Scan for the cell matching the given text and deliver its (X, Y) coordinate at center. 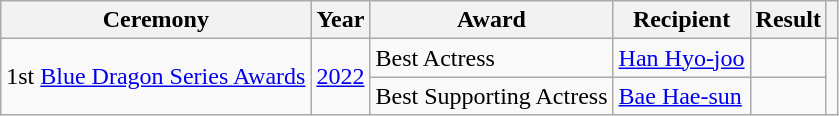
Award (492, 20)
Best Supporting Actress (492, 96)
Ceremony (156, 20)
Recipient (682, 20)
Result (788, 20)
1st Blue Dragon Series Awards (156, 77)
Best Actress (492, 58)
2022 (340, 77)
Year (340, 20)
Bae Hae-sun (682, 96)
Han Hyo-joo (682, 58)
